Return the (X, Y) coordinate for the center point of the cell that contains the specified text.  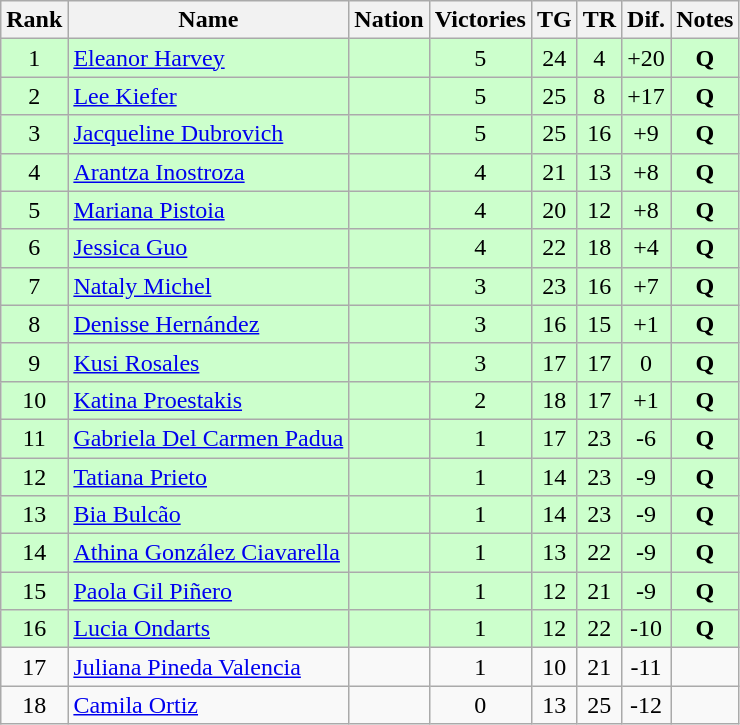
TG (554, 20)
Kusi Rosales (208, 362)
Jacqueline Dubrovich (208, 134)
+9 (646, 134)
Athina González Ciavarella (208, 553)
Bia Bulcão (208, 515)
Notes (705, 20)
Victories (480, 20)
+17 (646, 96)
Lee Kiefer (208, 96)
TR (599, 20)
-11 (646, 667)
Gabriela Del Carmen Padua (208, 438)
Mariana Pistoia (208, 210)
Paola Gil Piñero (208, 591)
Camila Ortiz (208, 705)
-10 (646, 629)
Juliana Pineda Valencia (208, 667)
24 (554, 58)
11 (34, 438)
20 (554, 210)
Name (208, 20)
-6 (646, 438)
Jessica Guo (208, 248)
Eleanor Harvey (208, 58)
6 (34, 248)
Arantza Inostroza (208, 172)
+20 (646, 58)
Nataly Michel (208, 286)
Katina Proestakis (208, 400)
Lucia Ondarts (208, 629)
9 (34, 362)
Nation (389, 20)
Tatiana Prieto (208, 477)
-12 (646, 705)
+4 (646, 248)
Dif. (646, 20)
7 (34, 286)
Denisse Hernández (208, 324)
+7 (646, 286)
Rank (34, 20)
